For the text-containing cell, return its midpoint in (X, Y) coordinate format. 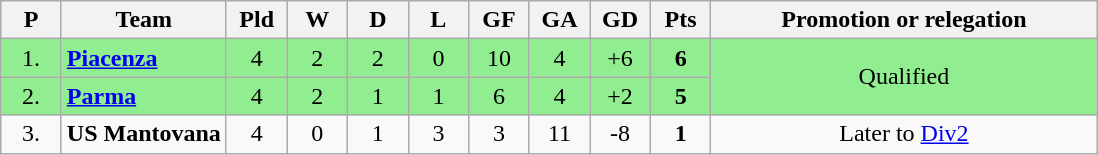
Later to Div2 (904, 134)
+6 (620, 58)
P (32, 20)
GD (620, 20)
10 (500, 58)
Team (144, 20)
3. (32, 134)
11 (560, 134)
GF (500, 20)
+2 (620, 96)
5 (680, 96)
L (438, 20)
Pts (680, 20)
Piacenza (144, 58)
D (378, 20)
GA (560, 20)
W (318, 20)
US Mantovana (144, 134)
Qualified (904, 77)
Promotion or relegation (904, 20)
1. (32, 58)
Pld (256, 20)
-8 (620, 134)
Parma (144, 96)
2. (32, 96)
